Detect which cell encompasses the target text, then output its [X, Y] center coordinate. 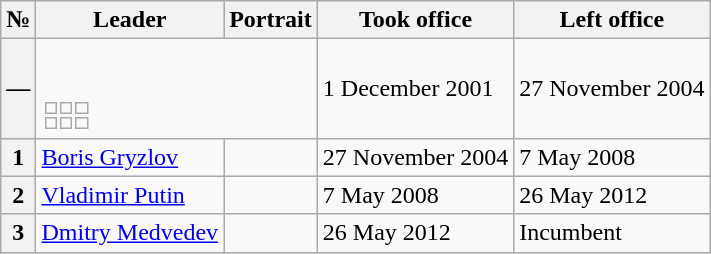
— [18, 88]
Vladimir Putin [130, 195]
Boris Gryzlov [130, 157]
№ [18, 20]
3 [18, 233]
Dmitry Medvedev [130, 233]
1 [18, 157]
Left office [612, 20]
1 December 2001 [415, 88]
2 [18, 195]
Leader [130, 20]
Incumbent [612, 233]
Portrait [271, 20]
Took office [415, 20]
